Identify which cell holds the provided text, then report its (X, Y) central coordinate. 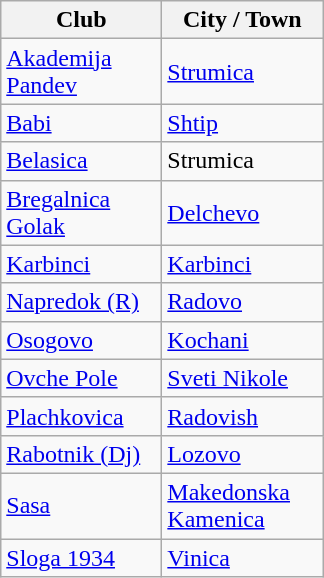
Shtip (242, 123)
City / Town (242, 20)
Belasica (82, 161)
Ovche Pole (82, 378)
Radovo (242, 302)
Makedonska Kamenica (242, 506)
Kochani (242, 340)
Lozovo (242, 454)
Sasa (82, 506)
Sveti Nikole (242, 378)
Delchevo (242, 212)
Sloga 1934 (82, 557)
Akademija Pandev (82, 72)
Bregalnica Golak (82, 212)
Club (82, 20)
Rabotnik (Dj) (82, 454)
Napredok (R) (82, 302)
Plachkovica (82, 416)
Radovish (242, 416)
Osogovo (82, 340)
Babi (82, 123)
Vinica (242, 557)
